Output the [X, Y] coordinate of the center of the cell containing the given text.  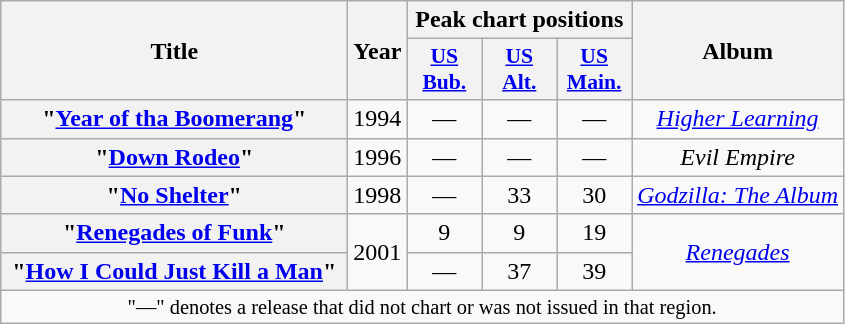
"Year of tha Boomerang" [174, 119]
Album [738, 50]
"No Shelter" [174, 195]
30 [594, 195]
1996 [378, 157]
"—" denotes a release that did not chart or was not issued in that region. [422, 307]
"Renegades of Funk" [174, 233]
1998 [378, 195]
Godzilla: The Album [738, 195]
Evil Empire [738, 157]
Higher Learning [738, 119]
USMain. [594, 70]
2001 [378, 252]
USBub. [444, 70]
19 [594, 233]
"Down Rodeo" [174, 157]
Year [378, 50]
"How I Could Just Kill a Man" [174, 271]
39 [594, 271]
Peak chart positions [520, 20]
33 [520, 195]
Renegades [738, 252]
1994 [378, 119]
37 [520, 271]
USAlt. [520, 70]
Title [174, 50]
